Return the [X, Y] coordinate for the center point of the cell that contains the specified text.  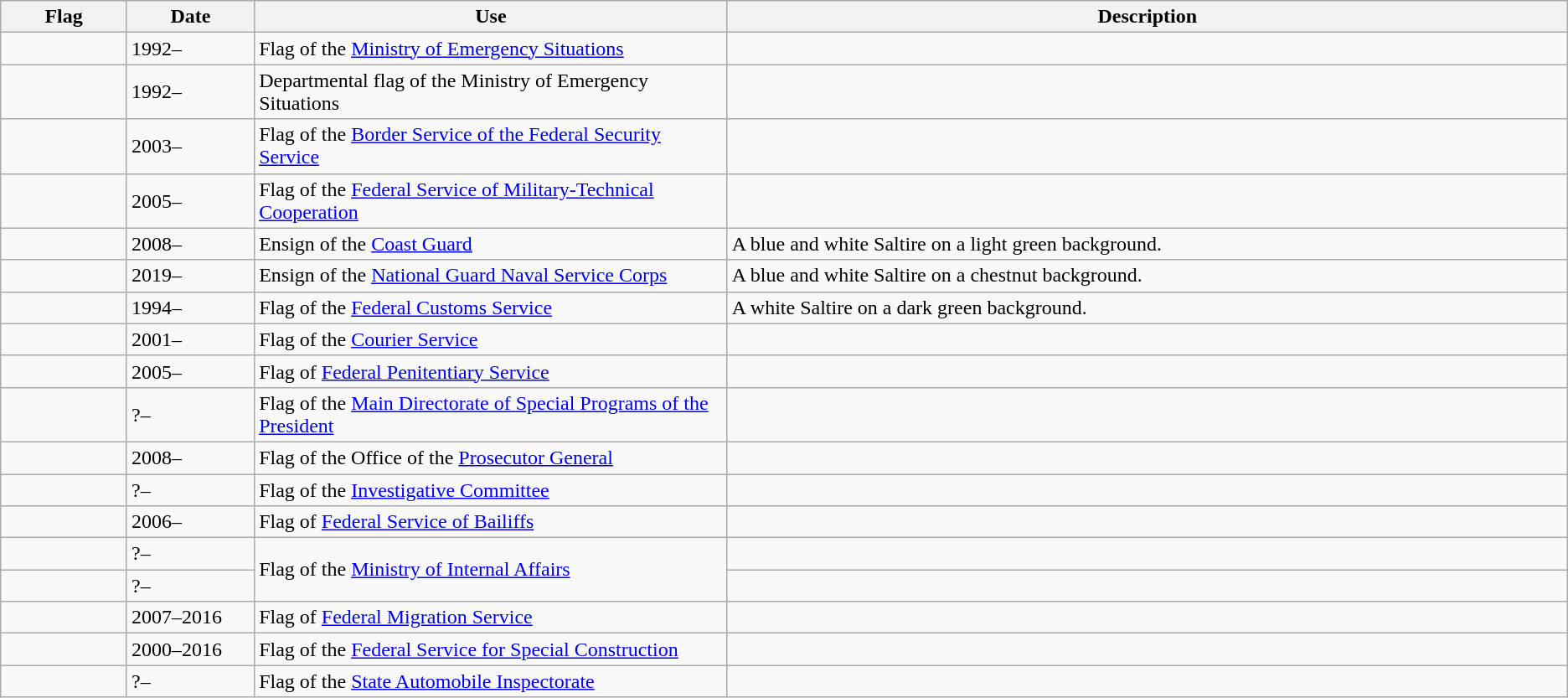
2003– [190, 146]
1994– [190, 308]
Use [491, 17]
Flag of the Office of the Prosecutor General [491, 458]
2007–2016 [190, 618]
2006– [190, 522]
Flag of Federal Migration Service [491, 618]
Flag of the Investigative Committee [491, 490]
A white Saltire on a dark green background. [1148, 308]
Flag of Federal Service of Bailiffs [491, 522]
Flag of the Ministry of Internal Affairs [491, 570]
Flag [64, 17]
Ensign of the Coast Guard [491, 244]
2001– [190, 339]
Flag of the Federal Service for Special Construction [491, 649]
Flag of the Ministry of Emergency Situations [491, 49]
Flag of the Main Directorate of Special Programs of the President [491, 414]
Ensign of the National Guard Naval Service Corps [491, 276]
Flag of the State Automobile Inspectorate [491, 681]
Flag of the Federal Customs Service [491, 308]
Flag of Federal Penitentiary Service [491, 371]
A blue and white Saltire on a chestnut background. [1148, 276]
Flag of the Federal Service of Military-Technical Cooperation [491, 201]
Flag of the Courier Service [491, 339]
Description [1148, 17]
Date [190, 17]
2000–2016 [190, 649]
2019– [190, 276]
Flag of the Border Service of the Federal Security Service [491, 146]
A blue and white Saltire on a light green background. [1148, 244]
Departmental flag of the Ministry of Emergency Situations [491, 92]
